From the cell containing the given text, extract its center point as [x, y] coordinate. 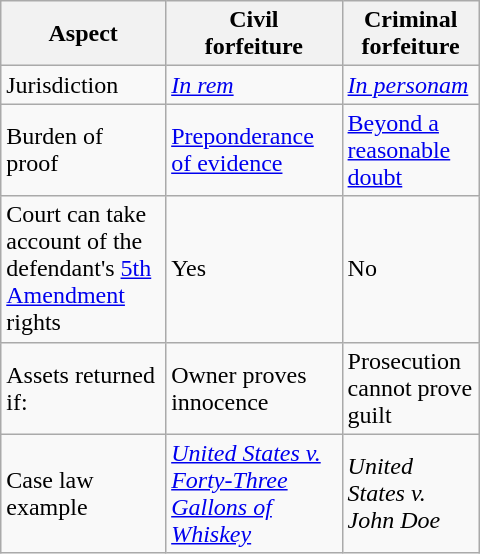
Beyond a reasonable doubt [410, 150]
Owner proves innocence [254, 388]
No [410, 269]
Burden of proof [84, 150]
Jurisdiction [84, 85]
United States v. Forty-Three Gallons of Whiskey [254, 494]
United States v. John Doe [410, 494]
In personam [410, 85]
Case law example [84, 494]
In rem [254, 85]
Preponderance of evidence [254, 150]
Aspect [84, 34]
Court can take account of the defendant's 5th Amendment rights [84, 269]
Criminalforfeiture [410, 34]
Yes [254, 269]
Assets returned if: [84, 388]
Prosecution cannot prove guilt [410, 388]
Civilforfeiture [254, 34]
